Scan for the cell matching the given text and deliver its [x, y] coordinate at center. 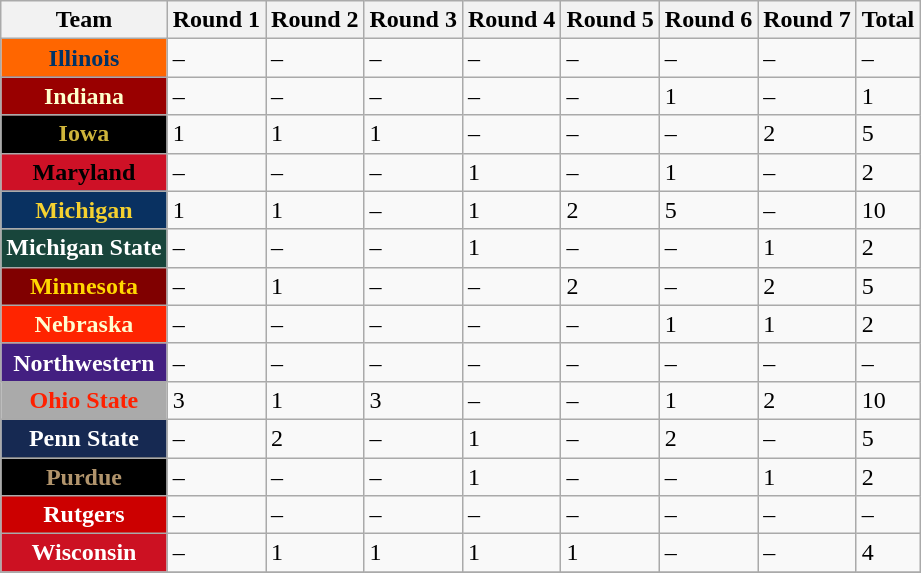
Ohio State [84, 400]
Nebraska [84, 324]
Round 7 [807, 20]
Indiana [84, 96]
Round 4 [511, 20]
Maryland [84, 172]
Michigan State [84, 248]
Illinois [84, 58]
Total [888, 20]
Team [84, 20]
Wisconsin [84, 553]
Rutgers [84, 515]
Iowa [84, 134]
Round 3 [413, 20]
Round 1 [216, 20]
Purdue [84, 477]
Northwestern [84, 362]
Michigan [84, 210]
Penn State [84, 438]
4 [888, 553]
Minnesota [84, 286]
Round 6 [708, 20]
Round 2 [315, 20]
Round 5 [610, 20]
